Provide the (x, y) coordinate of the cell's center where the given text is located.  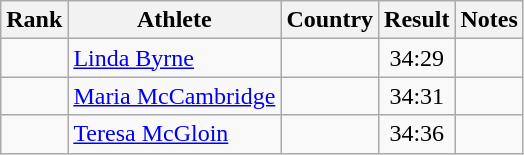
Teresa McGloin (174, 134)
Athlete (174, 20)
34:31 (417, 96)
34:36 (417, 134)
Maria McCambridge (174, 96)
Linda Byrne (174, 58)
34:29 (417, 58)
Rank (34, 20)
Notes (489, 20)
Result (417, 20)
Country (330, 20)
